Identify which cell holds the provided text, then report its [X, Y] central coordinate. 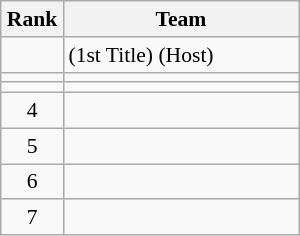
7 [32, 218]
5 [32, 146]
4 [32, 111]
(1st Title) (Host) [180, 55]
Team [180, 19]
Rank [32, 19]
6 [32, 182]
